Search for the cell housing the specified text and yield its [X, Y] center coordinate. 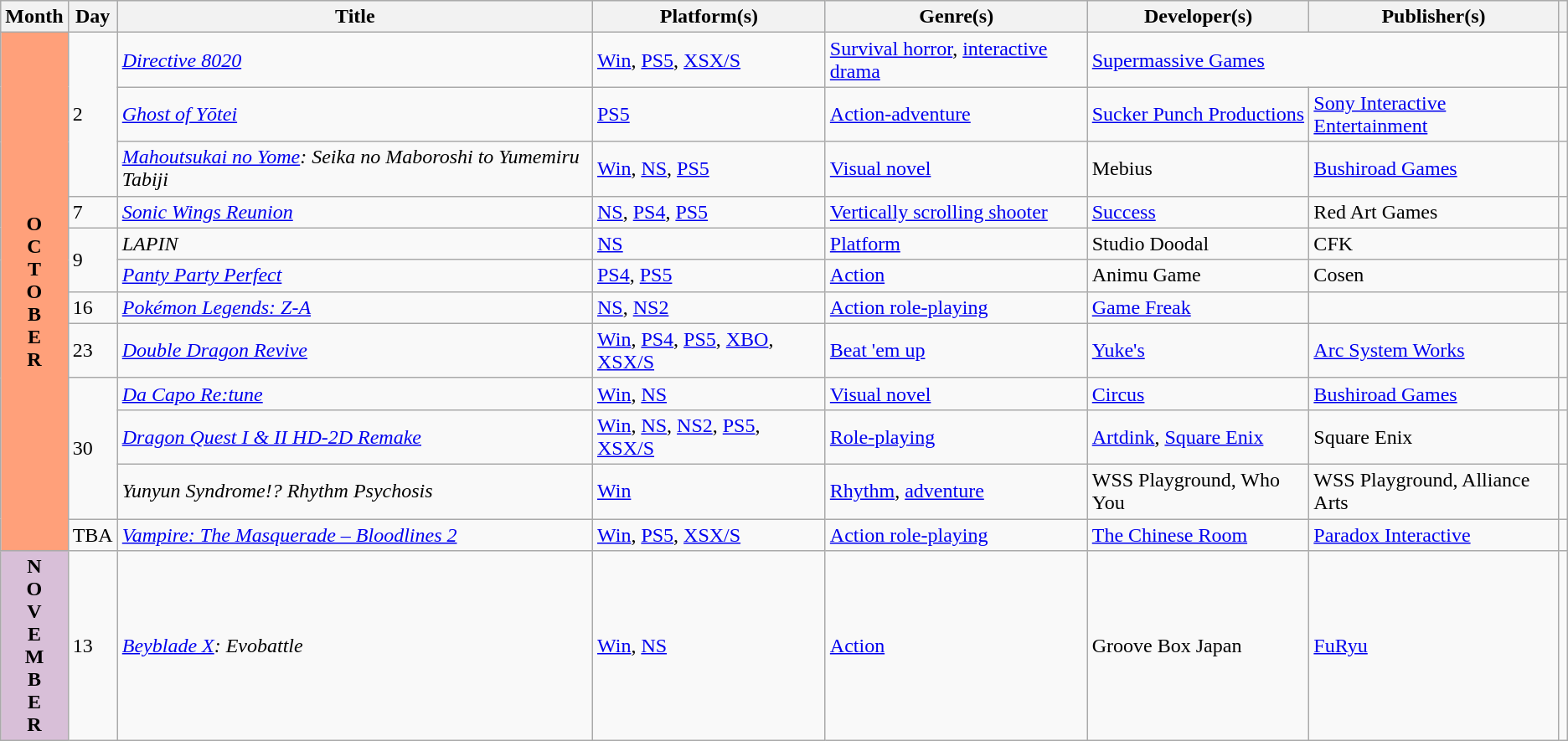
NOVEMBER [34, 646]
PS4, PS5 [709, 275]
Studio Doodal [1198, 244]
Action-adventure [957, 114]
Title [355, 17]
NS [709, 244]
Yunyun Syndrome!? Rhythm Psychosis [355, 491]
Survival horror, interactive drama [957, 60]
Artdink, Square Enix [1198, 437]
Beat 'em up [957, 350]
7 [92, 212]
Platform [957, 244]
Yuke's [1198, 350]
Win, NS, PS5 [709, 169]
Win, NS, NS2, PS5, XSX/S [709, 437]
Circus [1198, 394]
9 [92, 260]
Developer(s) [1198, 17]
Vertically scrolling shooter [957, 212]
Game Freak [1198, 307]
Arc System Works [1434, 350]
Publisher(s) [1434, 17]
Supermassive Games [1323, 60]
TBA [92, 535]
Sucker Punch Productions [1198, 114]
Win [709, 491]
WSS Playground, Alliance Arts [1434, 491]
Double Dragon Revive [355, 350]
CFK [1434, 244]
Paradox Interactive [1434, 535]
Da Capo Re:tune [355, 394]
Dragon Quest I & II HD-2D Remake [355, 437]
Platform(s) [709, 17]
NS, NS2 [709, 307]
OCTOBER [34, 291]
Vampire: The Masquerade – Bloodlines 2 [355, 535]
Beyblade X: Evobattle [355, 646]
Month [34, 17]
Square Enix [1434, 437]
Directive 8020 [355, 60]
WSS Playground, Who You [1198, 491]
Animu Game [1198, 275]
Role-playing [957, 437]
FuRyu [1434, 646]
LAPIN [355, 244]
Groove Box Japan [1198, 646]
Sonic Wings Reunion [355, 212]
Mebius [1198, 169]
Success [1198, 212]
13 [92, 646]
30 [92, 448]
16 [92, 307]
Genre(s) [957, 17]
PS5 [709, 114]
The Chinese Room [1198, 535]
Ghost of Yōtei [355, 114]
Panty Party Perfect [355, 275]
Cosen [1434, 275]
Day [92, 17]
Pokémon Legends: Z-A [355, 307]
NS, PS4, PS5 [709, 212]
23 [92, 350]
Mahoutsukai no Yome: Seika no Maboroshi to Yumemiru Tabiji [355, 169]
Sony Interactive Entertainment [1434, 114]
Win, PS4, PS5, XBO, XSX/S [709, 350]
Red Art Games [1434, 212]
Rhythm, adventure [957, 491]
2 [92, 114]
